Locate the cell with the specified text and output its (x, y) center coordinate. 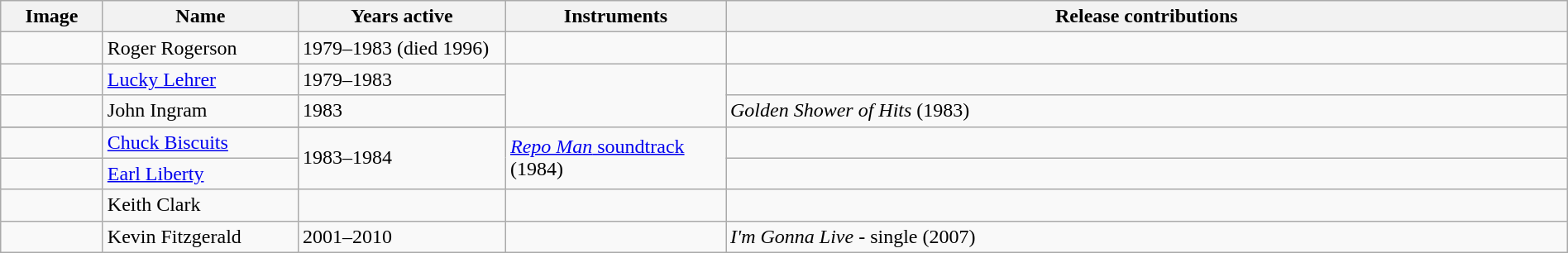
Golden Shower of Hits (1983) (1147, 111)
Repo Man soundtrack (1984) (615, 158)
2001–2010 (402, 236)
1983–1984 (402, 158)
Instruments (615, 17)
Roger Rogerson (200, 48)
Chuck Biscuits (200, 142)
1979–1983 (402, 79)
1979–1983 (died 1996) (402, 48)
Lucky Lehrer (200, 79)
John Ingram (200, 111)
Name (200, 17)
Kevin Fitzgerald (200, 236)
Years active (402, 17)
I'm Gonna Live - single (2007) (1147, 236)
Image (52, 17)
Earl Liberty (200, 174)
Keith Clark (200, 205)
Release contributions (1147, 17)
1983 (402, 111)
